Capture the cell that displays the provided text and extract its [x, y] central coordinate. 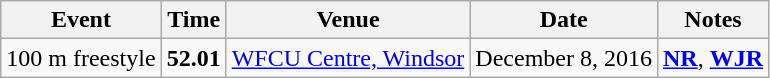
Event [81, 20]
Notes [712, 20]
Venue [348, 20]
December 8, 2016 [564, 58]
Time [194, 20]
52.01 [194, 58]
WFCU Centre, Windsor [348, 58]
Date [564, 20]
NR, WJR [712, 58]
100 m freestyle [81, 58]
